Search for the cell housing the specified text and yield its [X, Y] center coordinate. 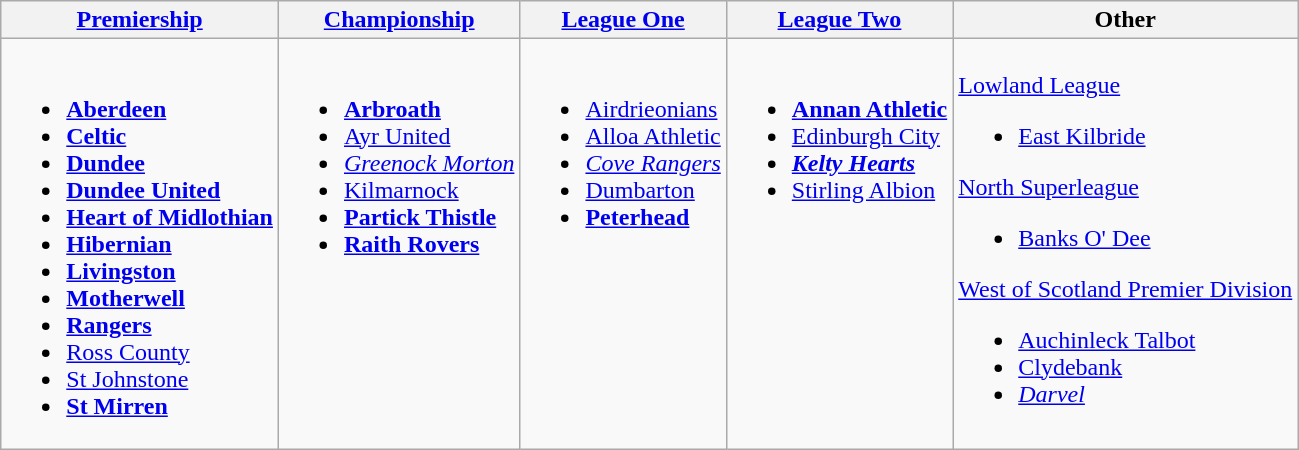
Premiership [140, 20]
Championship [398, 20]
ArbroathAyr UnitedGreenock MortonKilmarnockPartick ThistleRaith Rovers [398, 244]
AberdeenCelticDundeeDundee UnitedHeart of MidlothianHibernianLivingstonMotherwellRangersRoss CountySt JohnstoneSt Mirren [140, 244]
Annan AthleticEdinburgh CityKelty HeartsStirling Albion [839, 244]
AirdrieoniansAlloa AthleticCove RangersDumbartonPeterhead [623, 244]
Other [1126, 20]
League Two [839, 20]
Lowland LeagueEast KilbrideNorth SuperleagueBanks O' DeeWest of Scotland Premier DivisionAuchinleck TalbotClydebankDarvel [1126, 244]
League One [623, 20]
